From the cell containing the given text, extract its center point as [X, Y] coordinate. 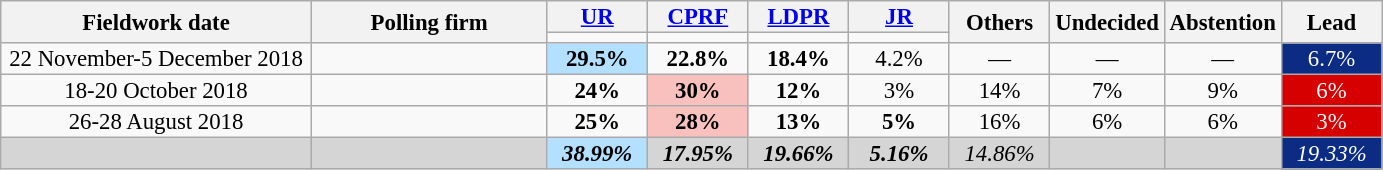
5.16% [900, 154]
28% [698, 122]
JR [900, 17]
Polling firm [429, 22]
19.66% [798, 154]
14.86% [1000, 154]
4.2% [900, 59]
22 November-5 December 2018 [156, 59]
16% [1000, 122]
19.33% [1332, 154]
9% [1222, 91]
22.8% [698, 59]
UR [598, 17]
29.5% [598, 59]
13% [798, 122]
CPRF [698, 17]
7% [1107, 91]
5% [900, 122]
14% [1000, 91]
6.7% [1332, 59]
Abstention [1222, 22]
Others [1000, 22]
Lead [1332, 22]
18-20 October 2018 [156, 91]
30% [698, 91]
25% [598, 122]
26-28 August 2018 [156, 122]
24% [598, 91]
17.95% [698, 154]
Undecided [1107, 22]
38.99% [598, 154]
18.4% [798, 59]
Fieldwork date [156, 22]
12% [798, 91]
LDPR [798, 17]
